From the cell containing the given text, extract its center point as (x, y) coordinate. 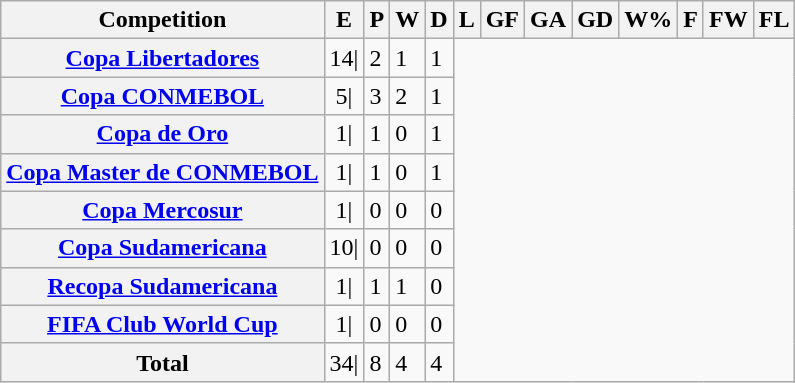
W% (648, 20)
Copa CONMEBOL (162, 96)
FW (728, 20)
P (377, 20)
Total (162, 362)
FIFA Club World Cup (162, 324)
3 (377, 96)
Copa de Oro (162, 134)
FL (774, 20)
Copa Libertadores (162, 58)
W (408, 20)
F (691, 20)
E (344, 20)
8 (377, 362)
10| (344, 248)
Copa Master de CONMEBOL (162, 172)
L (466, 20)
5| (344, 96)
34| (344, 362)
GF (502, 20)
14| (344, 58)
GD (596, 20)
Competition (162, 20)
D (439, 20)
Copa Sudamericana (162, 248)
Recopa Sudamericana (162, 286)
Copa Mercosur (162, 210)
GA (548, 20)
